Provide the [X, Y] coordinate of the cell's center where the given text is located.  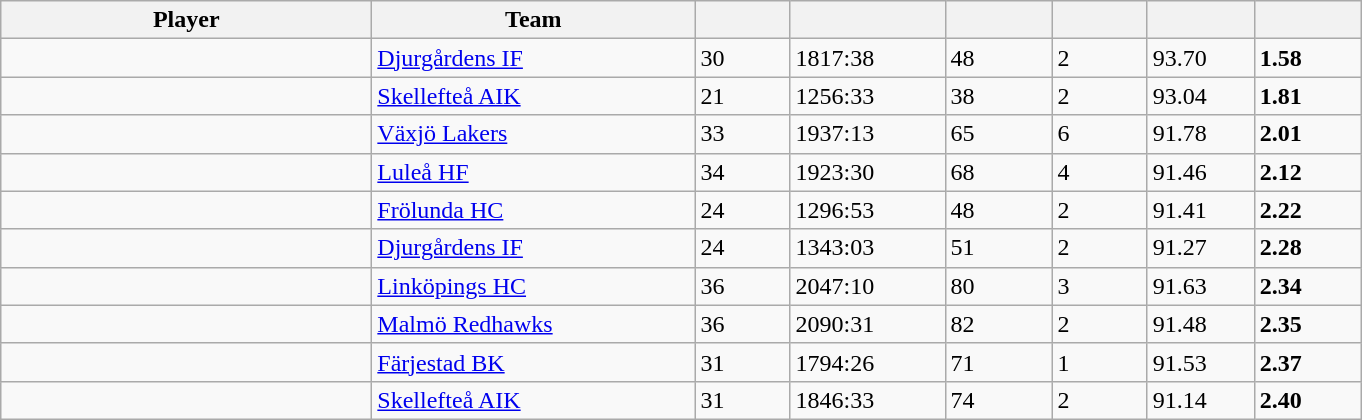
Färjestad BK [534, 362]
Team [534, 20]
80 [998, 286]
93.70 [1200, 58]
1817:38 [868, 58]
1937:13 [868, 134]
91.63 [1200, 286]
2.40 [1308, 400]
Malmö Redhawks [534, 324]
2.12 [1308, 172]
2.22 [1308, 210]
1296:53 [868, 210]
38 [998, 96]
68 [998, 172]
91.46 [1200, 172]
82 [998, 324]
Linköpings HC [534, 286]
71 [998, 362]
2.01 [1308, 134]
Player [186, 20]
1.81 [1308, 96]
65 [998, 134]
3 [1100, 286]
91.14 [1200, 400]
91.53 [1200, 362]
93.04 [1200, 96]
1343:03 [868, 248]
6 [1100, 134]
1923:30 [868, 172]
91.27 [1200, 248]
2047:10 [868, 286]
74 [998, 400]
1846:33 [868, 400]
34 [742, 172]
1.58 [1308, 58]
1256:33 [868, 96]
2.37 [1308, 362]
91.78 [1200, 134]
51 [998, 248]
2090:31 [868, 324]
91.41 [1200, 210]
33 [742, 134]
91.48 [1200, 324]
Frölunda HC [534, 210]
2.35 [1308, 324]
4 [1100, 172]
1 [1100, 362]
1794:26 [868, 362]
2.28 [1308, 248]
Luleå HF [534, 172]
21 [742, 96]
2.34 [1308, 286]
Växjö Lakers [534, 134]
30 [742, 58]
